Find where the given text appears and provide that cell's center as (x, y) coordinate. 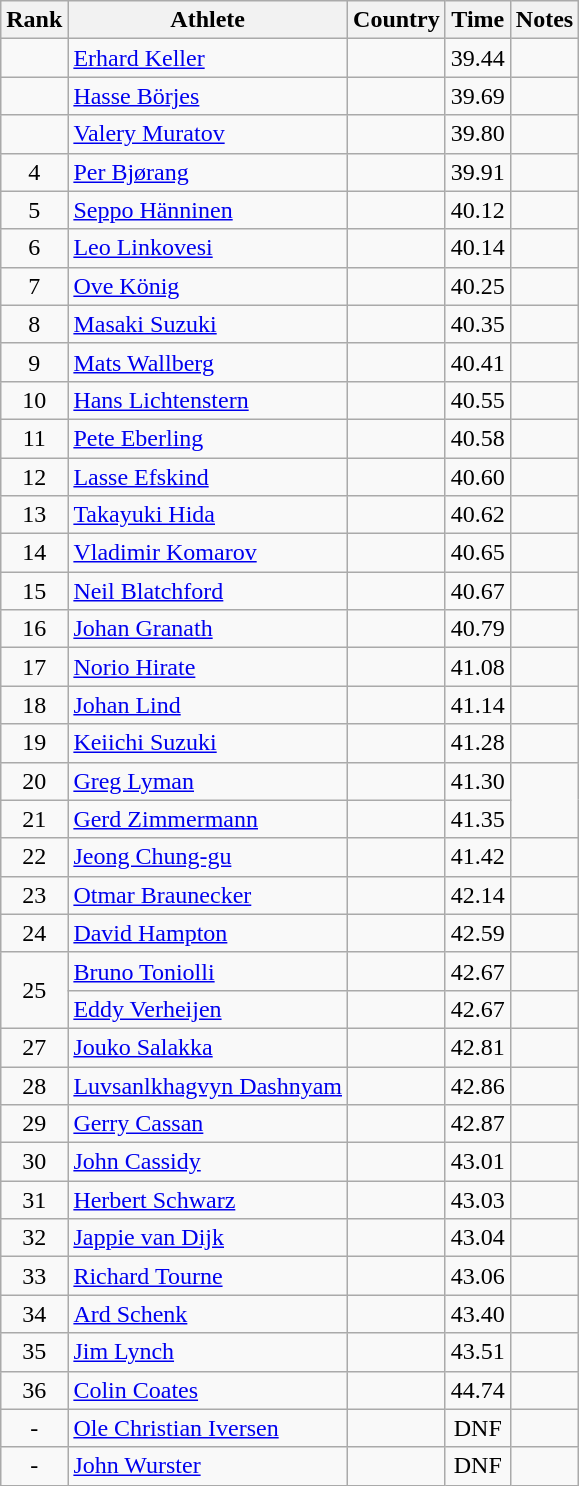
43.01 (478, 1162)
39.44 (478, 58)
Gerd Zimmermann (208, 819)
19 (34, 743)
Time (478, 20)
41.28 (478, 743)
36 (34, 1390)
Neil Blatchford (208, 591)
43.06 (478, 1276)
39.69 (478, 96)
Vladimir Komarov (208, 553)
40.79 (478, 629)
40.60 (478, 477)
Colin Coates (208, 1390)
41.08 (478, 667)
13 (34, 515)
42.14 (478, 895)
Mats Wallberg (208, 362)
Athlete (208, 20)
40.35 (478, 324)
21 (34, 819)
42.86 (478, 1085)
40.65 (478, 553)
43.51 (478, 1352)
Ard Schenk (208, 1314)
34 (34, 1314)
Pete Eberling (208, 438)
23 (34, 895)
Takayuki Hida (208, 515)
Per Bjørang (208, 172)
John Wurster (208, 1466)
Ove König (208, 286)
18 (34, 705)
40.55 (478, 400)
Leo Linkovesi (208, 248)
40.25 (478, 286)
Seppo Hänninen (208, 210)
35 (34, 1352)
15 (34, 591)
41.30 (478, 781)
43.04 (478, 1238)
27 (34, 1047)
Erhard Keller (208, 58)
20 (34, 781)
Jouko Salakka (208, 1047)
Bruno Toniolli (208, 971)
David Hampton (208, 933)
Jim Lynch (208, 1352)
Notes (544, 20)
16 (34, 629)
39.80 (478, 134)
Ole Christian Iversen (208, 1428)
40.67 (478, 591)
7 (34, 286)
17 (34, 667)
Hasse Börjes (208, 96)
John Cassidy (208, 1162)
25 (34, 990)
4 (34, 172)
24 (34, 933)
5 (34, 210)
42.81 (478, 1047)
Richard Tourne (208, 1276)
Lasse Efskind (208, 477)
12 (34, 477)
8 (34, 324)
32 (34, 1238)
41.35 (478, 819)
42.87 (478, 1124)
41.14 (478, 705)
Greg Lyman (208, 781)
Otmar Braunecker (208, 895)
14 (34, 553)
40.41 (478, 362)
41.42 (478, 857)
29 (34, 1124)
Gerry Cassan (208, 1124)
40.58 (478, 438)
Keiichi Suzuki (208, 743)
Norio Hirate (208, 667)
30 (34, 1162)
Rank (34, 20)
Masaki Suzuki (208, 324)
Jeong Chung-gu (208, 857)
Valery Muratov (208, 134)
28 (34, 1085)
40.62 (478, 515)
43.40 (478, 1314)
39.91 (478, 172)
Johan Lind (208, 705)
11 (34, 438)
Johan Granath (208, 629)
10 (34, 400)
6 (34, 248)
43.03 (478, 1200)
40.14 (478, 248)
Jappie van Dijk (208, 1238)
Luvsanlkhagvyn Dashnyam (208, 1085)
40.12 (478, 210)
44.74 (478, 1390)
22 (34, 857)
Hans Lichtenstern (208, 400)
Herbert Schwarz (208, 1200)
Eddy Verheijen (208, 1009)
33 (34, 1276)
31 (34, 1200)
42.59 (478, 933)
Country (397, 20)
9 (34, 362)
